Pinpoint the cell where the given text exists, returning its (x, y) midpoint coordinate. 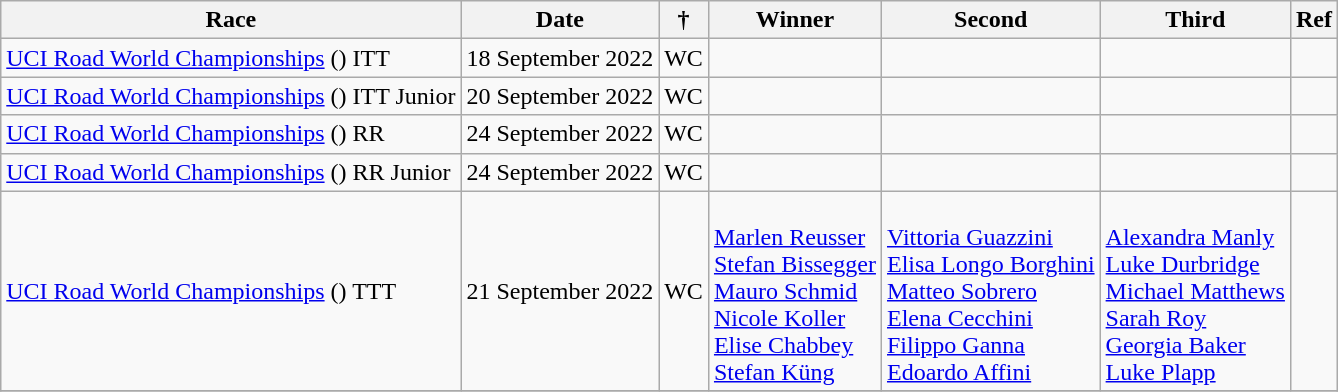
Second (990, 20)
Marlen ReusserStefan BisseggerMauro SchmidNicole KollerElise ChabbeyStefan Küng (794, 291)
Third (1195, 20)
Vittoria GuazziniElisa Longo BorghiniMatteo SobreroElena CecchiniFilippo GannaEdoardo Affini (990, 291)
Alexandra ManlyLuke DurbridgeMichael MatthewsSarah RoyGeorgia BakerLuke Plapp (1195, 291)
UCI Road World Championships () RR (231, 134)
18 September 2022 (560, 58)
20 September 2022 (560, 96)
UCI Road World Championships () ITT Junior (231, 96)
† (684, 20)
Ref (1314, 20)
Date (560, 20)
Winner (794, 20)
UCI Road World Championships () ITT (231, 58)
UCI Road World Championships () TTT (231, 291)
UCI Road World Championships () RR Junior (231, 172)
21 September 2022 (560, 291)
Race (231, 20)
